Identify which cell holds the provided text, then report its [X, Y] central coordinate. 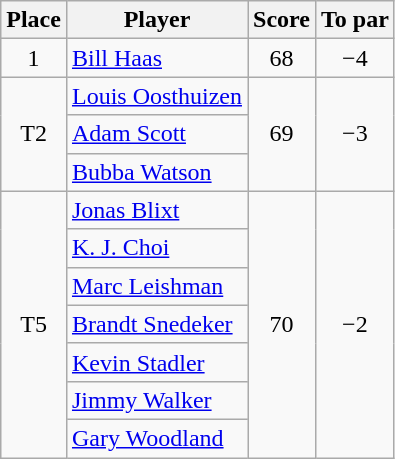
1 [34, 58]
Bill Haas [156, 58]
70 [282, 324]
K. J. Choi [156, 248]
−2 [354, 324]
T5 [34, 324]
68 [282, 58]
Player [156, 20]
Jonas Blixt [156, 210]
Place [34, 20]
69 [282, 134]
Louis Oosthuizen [156, 96]
Kevin Stadler [156, 362]
Jimmy Walker [156, 400]
T2 [34, 134]
−3 [354, 134]
Bubba Watson [156, 172]
Brandt Snedeker [156, 324]
Score [282, 20]
Marc Leishman [156, 286]
−4 [354, 58]
Adam Scott [156, 134]
To par [354, 20]
Gary Woodland [156, 438]
